From the cell containing the given text, extract its center point as [x, y] coordinate. 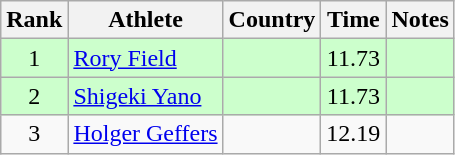
Time [354, 20]
2 [34, 96]
Holger Geffers [146, 134]
Notes [420, 20]
Rank [34, 20]
Country [272, 20]
Shigeki Yano [146, 96]
Athlete [146, 20]
12.19 [354, 134]
Rory Field [146, 58]
1 [34, 58]
3 [34, 134]
